Return [X, Y] of the center of cell containing provided text 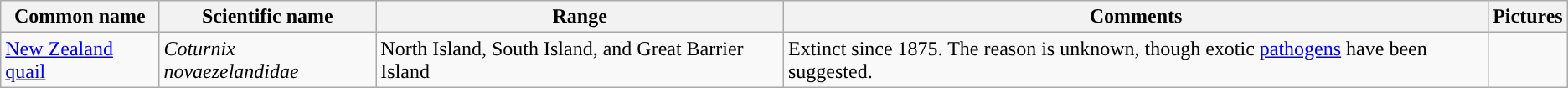
North Island, South Island, and Great Barrier Island [580, 60]
New Zealand quail [80, 60]
Scientific name [268, 17]
Pictures [1528, 17]
Coturnix novaezelandidae [268, 60]
Range [580, 17]
Common name [80, 17]
Extinct since 1875. The reason is unknown, though exotic pathogens have been suggested. [1136, 60]
Comments [1136, 17]
